Extract the [X, Y] coordinate from the center of the cell holding the provided text.  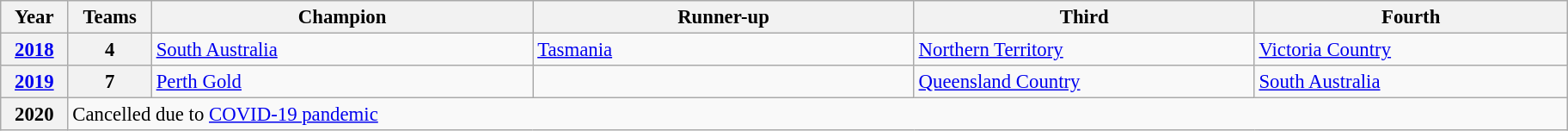
Third [1084, 17]
2018 [34, 50]
Cancelled due to COVID-19 pandemic [818, 115]
7 [110, 82]
Champion [342, 17]
Victoria Country [1411, 50]
Queensland Country [1084, 82]
Tasmania [724, 50]
Teams [110, 17]
Perth Gold [342, 82]
Runner-up [724, 17]
Northern Territory [1084, 50]
2019 [34, 82]
Fourth [1411, 17]
Year [34, 17]
2020 [34, 115]
4 [110, 50]
